Capture the cell that displays the provided text and extract its [X, Y] central coordinate. 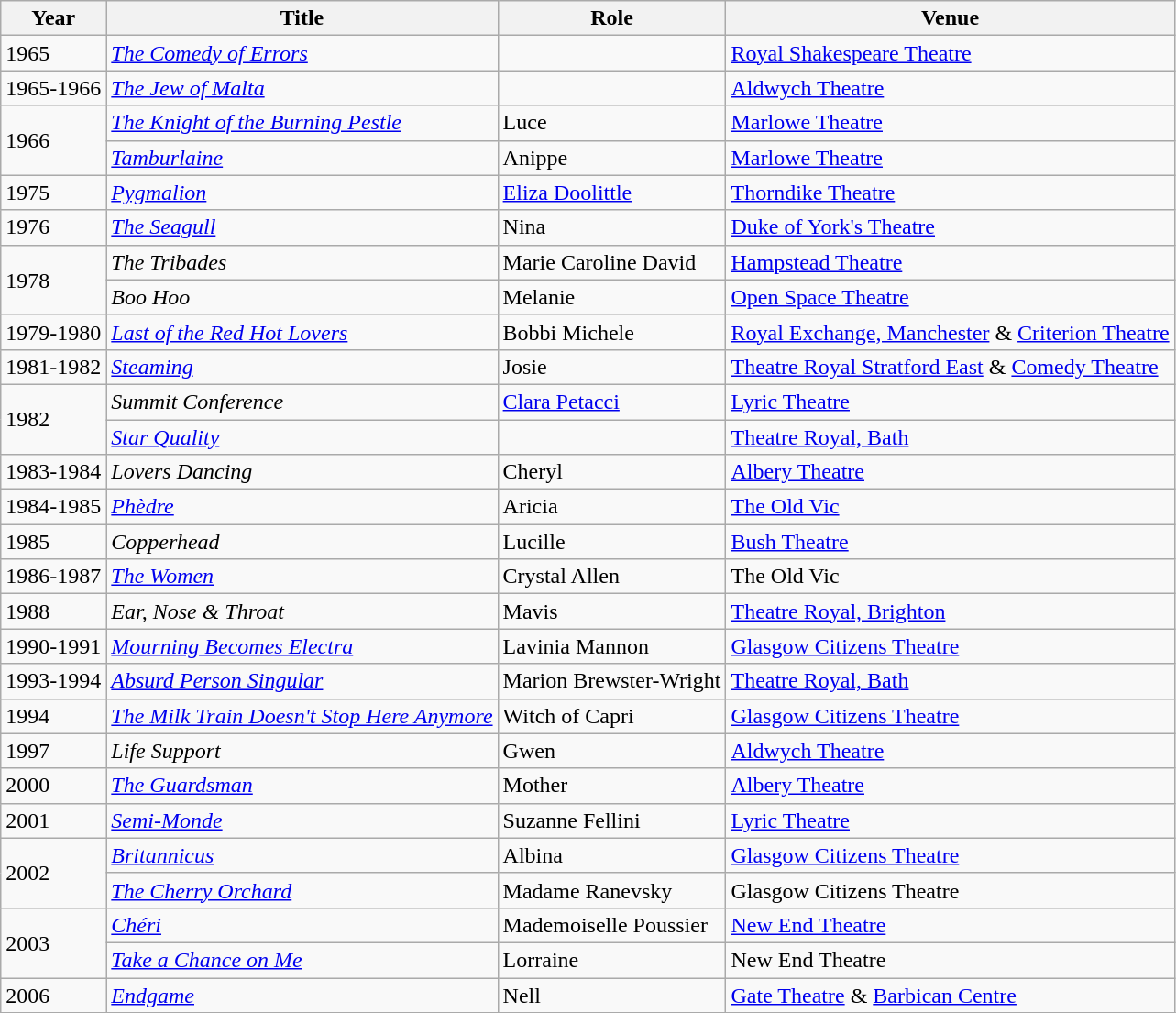
Nina [612, 227]
Mademoiselle Poussier [612, 925]
Britannicus [302, 855]
Nell [612, 995]
Title [302, 18]
Last of the Red Hot Lovers [302, 332]
1965 [53, 53]
Copperhead [302, 542]
Boo Hoo [302, 297]
Steaming [302, 367]
Suzanne Fellini [612, 820]
Semi-Monde [302, 820]
Royal Shakespeare Theatre [950, 53]
1984-1985 [53, 507]
Gate Theatre & Barbican Centre [950, 995]
Lorraine [612, 960]
2006 [53, 995]
Year [53, 18]
Aricia [612, 507]
Mavis [612, 611]
Thorndike Theatre [950, 193]
Cheryl [612, 472]
1975 [53, 193]
2001 [53, 820]
The Knight of the Burning Pestle [302, 123]
Star Quality [302, 437]
Summit Conference [302, 402]
1965-1966 [53, 88]
The Seagull [302, 227]
1982 [53, 419]
1990-1991 [53, 646]
1986-1987 [53, 577]
Albina [612, 855]
Endgame [302, 995]
Marie Caroline David [612, 262]
Absurd Person Singular [302, 681]
Eliza Doolittle [612, 193]
1966 [53, 140]
1981-1982 [53, 367]
The Cherry Orchard [302, 890]
Role [612, 18]
The Guardsman [302, 786]
Bobbi Michele [612, 332]
The Milk Train Doesn't Stop Here Anymore [302, 716]
1976 [53, 227]
1978 [53, 280]
Theatre Royal Stratford East & Comedy Theatre [950, 367]
Take a Chance on Me [302, 960]
Anippe [612, 158]
1983-1984 [53, 472]
Pygmalion [302, 193]
The Jew of Malta [302, 88]
Hampstead Theatre [950, 262]
Royal Exchange, Manchester & Criterion Theatre [950, 332]
Witch of Capri [612, 716]
2000 [53, 786]
Open Space Theatre [950, 297]
Marion Brewster-Wright [612, 681]
Venue [950, 18]
The Comedy of Errors [302, 53]
1994 [53, 716]
Clara Petacci [612, 402]
Melanie [612, 297]
Lovers Dancing [302, 472]
Lavinia Mannon [612, 646]
1997 [53, 751]
Life Support [302, 751]
Crystal Allen [612, 577]
Chéri [302, 925]
Bush Theatre [950, 542]
Phèdre [302, 507]
2002 [53, 873]
Gwen [612, 751]
1979-1980 [53, 332]
Mourning Becomes Electra [302, 646]
Madame Ranevsky [612, 890]
Theatre Royal, Brighton [950, 611]
The Tribades [302, 262]
The Women [302, 577]
1988 [53, 611]
Ear, Nose & Throat [302, 611]
Lucille [612, 542]
Mother [612, 786]
1985 [53, 542]
1993-1994 [53, 681]
Luce [612, 123]
Tamburlaine [302, 158]
Josie [612, 367]
Duke of York's Theatre [950, 227]
2003 [53, 942]
